From the cell containing the given text, extract its center point as (x, y) coordinate. 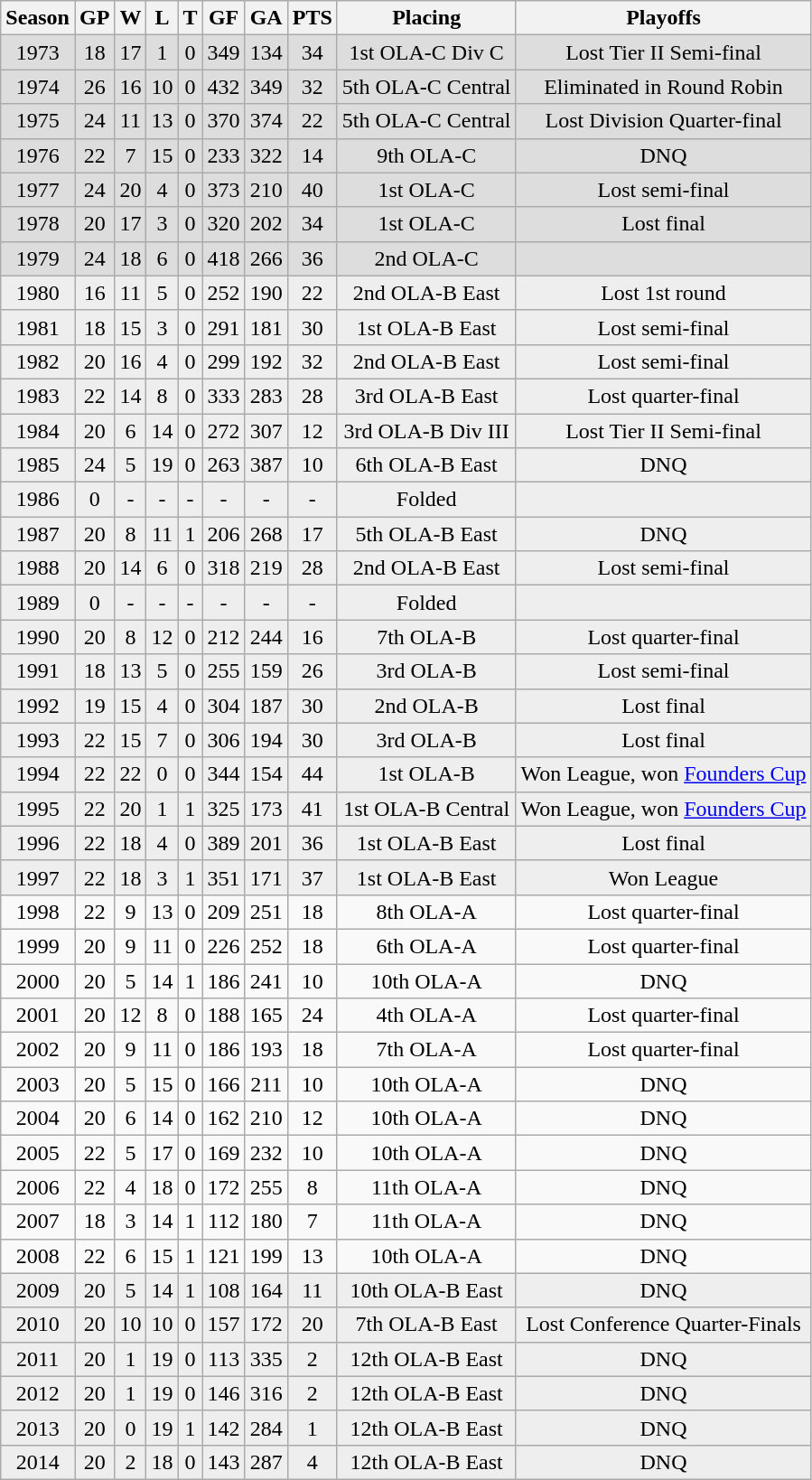
121 (224, 1256)
3rd OLA-B Div III (426, 431)
284 (266, 1428)
2nd OLA-B (426, 706)
L (163, 18)
193 (266, 1050)
370 (224, 121)
263 (224, 465)
113 (224, 1359)
181 (266, 327)
40 (313, 190)
251 (266, 912)
6th OLA-B East (426, 465)
1981 (38, 327)
1973 (38, 52)
291 (224, 327)
2007 (38, 1222)
233 (224, 155)
1st OLA-B Central (426, 809)
1983 (38, 396)
1982 (38, 361)
2005 (38, 1153)
3rd OLA-B East (426, 396)
209 (224, 912)
351 (224, 877)
1979 (38, 258)
157 (224, 1325)
241 (266, 980)
2013 (38, 1428)
Lost Conference Quarter-Finals (663, 1325)
432 (224, 87)
2006 (38, 1187)
226 (224, 946)
344 (224, 774)
6th OLA-A (426, 946)
1st OLA-B (426, 774)
7th OLA-B East (426, 1325)
1976 (38, 155)
374 (266, 121)
GA (266, 18)
2011 (38, 1359)
5th OLA-B East (426, 534)
192 (266, 361)
Playoffs (663, 18)
159 (266, 671)
1992 (38, 706)
1988 (38, 568)
8th OLA-A (426, 912)
164 (266, 1290)
GF (224, 18)
2000 (38, 980)
143 (224, 1462)
2004 (38, 1119)
162 (224, 1119)
PTS (313, 18)
Season (38, 18)
211 (266, 1084)
T (190, 18)
206 (224, 534)
201 (266, 843)
GP (94, 18)
1985 (38, 465)
7th OLA-B (426, 637)
2012 (38, 1393)
2014 (38, 1462)
268 (266, 534)
1989 (38, 603)
2001 (38, 1016)
2003 (38, 1084)
316 (266, 1393)
1974 (38, 87)
2010 (38, 1325)
Won League (663, 877)
Lost 1st round (663, 293)
187 (266, 706)
1996 (38, 843)
287 (266, 1462)
112 (224, 1222)
165 (266, 1016)
Placing (426, 18)
171 (266, 877)
307 (266, 431)
146 (224, 1393)
335 (266, 1359)
318 (224, 568)
1986 (38, 500)
Eliminated in Round Robin (663, 87)
387 (266, 465)
232 (266, 1153)
272 (224, 431)
1975 (38, 121)
199 (266, 1256)
219 (266, 568)
9th OLA-C (426, 155)
1998 (38, 912)
202 (266, 224)
10th OLA-B East (426, 1290)
1990 (38, 637)
1st OLA-C Div C (426, 52)
212 (224, 637)
194 (266, 740)
1980 (38, 293)
2008 (38, 1256)
154 (266, 774)
2nd OLA-C (426, 258)
166 (224, 1084)
173 (266, 809)
1977 (38, 190)
325 (224, 809)
Lost Division Quarter-final (663, 121)
306 (224, 740)
389 (224, 843)
44 (313, 774)
180 (266, 1222)
1984 (38, 431)
373 (224, 190)
188 (224, 1016)
41 (313, 809)
322 (266, 155)
266 (266, 258)
2009 (38, 1290)
1978 (38, 224)
169 (224, 1153)
244 (266, 637)
W (130, 18)
7th OLA-A (426, 1050)
134 (266, 52)
283 (266, 396)
1995 (38, 809)
1997 (38, 877)
142 (224, 1428)
108 (224, 1290)
304 (224, 706)
320 (224, 224)
299 (224, 361)
37 (313, 877)
1987 (38, 534)
1993 (38, 740)
1999 (38, 946)
333 (224, 396)
4th OLA-A (426, 1016)
190 (266, 293)
418 (224, 258)
1991 (38, 671)
2002 (38, 1050)
1994 (38, 774)
